From the cell containing the given text, extract its center point as (x, y) coordinate. 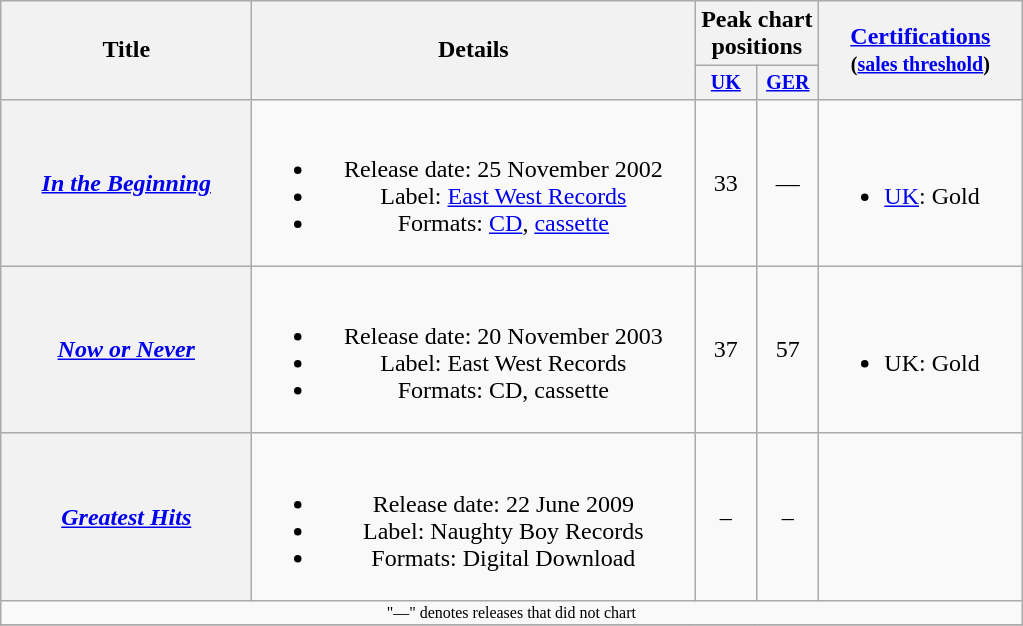
57 (788, 350)
Greatest Hits (126, 516)
Now or Never (126, 350)
"—" denotes releases that did not chart (512, 612)
37 (726, 350)
33 (726, 182)
Certifications(sales threshold) (920, 50)
Details (474, 50)
Release date: 25 November 2002Label: East West RecordsFormats: CD, cassette (474, 182)
Release date: 20 November 2003Label: East West RecordsFormats: CD, cassette (474, 350)
Title (126, 50)
GER (788, 82)
UK (726, 82)
— (788, 182)
Peak chartpositions (757, 34)
In the Beginning (126, 182)
Release date: 22 June 2009Label: Naughty Boy RecordsFormats: Digital Download (474, 516)
